Identify which cell holds the provided text, then report its (X, Y) central coordinate. 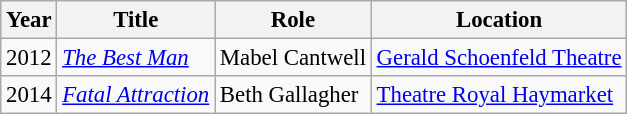
Title (136, 20)
2014 (29, 95)
Year (29, 20)
Gerald Schoenfeld Theatre (499, 58)
Mabel Cantwell (294, 58)
Location (499, 20)
The Best Man (136, 58)
Role (294, 20)
Theatre Royal Haymarket (499, 95)
Fatal Attraction (136, 95)
Beth Gallagher (294, 95)
2012 (29, 58)
